Search for the cell housing the specified text and yield its [X, Y] center coordinate. 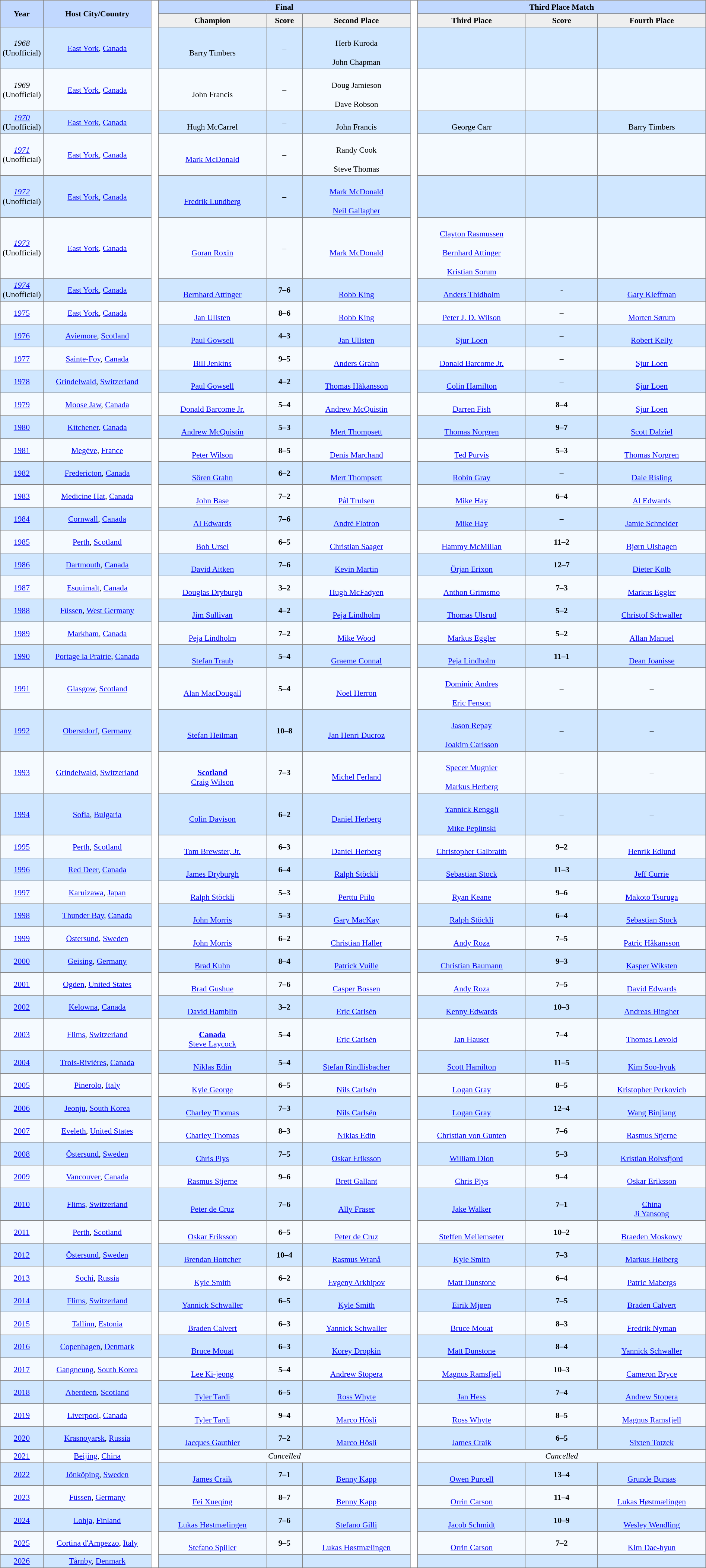
Patric Håkansson [652, 938]
Cornwall, Canada [97, 519]
Stefan Rindlisbacher [356, 1062]
1986 [22, 565]
Scott Hamilton [471, 1062]
12–4 [562, 1108]
2016 [22, 1346]
Brett Gallant [356, 1177]
Eveleth, United States [97, 1131]
2001 [22, 984]
1968 (Unofficial) [22, 48]
10–9 [562, 1520]
Dartmouth, Canada [97, 565]
Jan Hauser [471, 1034]
Graeme Connal [356, 656]
1980 [22, 427]
Denis Marchand [356, 450]
Rasmus Wranå [356, 1255]
Stefan Heilman [212, 730]
Pinerolo, Italy [97, 1085]
2019 [22, 1415]
2008 [22, 1154]
Brad Gushue [212, 984]
Christian Baumann [471, 961]
David Aitken [212, 565]
Robin Gray [471, 473]
Final [284, 7]
Kasper Wiksten [652, 961]
2020 [22, 1438]
Colin Hamilton [471, 382]
Füssen, Germany [97, 1497]
2000 [22, 961]
2014 [22, 1301]
Ogden, United States [97, 984]
Kim Soo-hyuk [652, 1062]
2005 [22, 1085]
1979 [22, 404]
1995 [22, 847]
1985 [22, 542]
Patric Mabergs [652, 1278]
Sainte-Foy, Canada [97, 358]
Casper Bossen [356, 984]
2024 [22, 1520]
Champion [212, 20]
Stefano Gilli [356, 1520]
Beijing, China [97, 1456]
Esquimalt, Canada [97, 587]
Aberdeen, Scotland [97, 1392]
Hammy McMillan [471, 542]
Third Place [471, 20]
1999 [22, 938]
André Flotron [356, 519]
Pål Trulsen [356, 496]
1981 [22, 450]
2023 [22, 1497]
Mike Wood [356, 633]
Tårnby, Denmark [97, 1561]
Red Deer, Canada [97, 870]
Thomas Ulsrud [471, 611]
Third Place Match [562, 7]
Christof Schwaller [652, 611]
Yannick RenggliMike Peplinski [471, 814]
Jeff Currie [652, 870]
2021 [22, 1456]
Randy CookSteve Thomas [356, 154]
Bjørn Ulshagen [652, 542]
Füssen, West Germany [97, 611]
Owen Purcell [471, 1474]
11–2 [562, 542]
2013 [22, 1278]
Wesley Wendling [652, 1520]
Jim Sullivan [212, 611]
Allan Manuel [652, 633]
Braeden Moskowy [652, 1232]
Trois-Rivières, Canada [97, 1062]
Second Place [356, 20]
Bill Jenkins [212, 358]
Glasgow, Scotland [97, 688]
Kim Dae-hyun [652, 1543]
Megève, France [97, 450]
1987 [22, 587]
Host City/Country [97, 14]
Ryan Keane [471, 892]
2012 [22, 1255]
Gangneung, South Korea [97, 1369]
Fredrik Nyman [652, 1323]
Krasnoyarsk, Russia [97, 1438]
Anders Grahn [356, 358]
1970 (Unofficial) [22, 122]
Bernhard Attinger [212, 290]
11–5 [562, 1062]
Vancouver, Canada [97, 1177]
2011 [22, 1232]
Thomas Håkansson [356, 382]
13–4 [562, 1474]
Karuizawa, Japan [97, 892]
Christian Haller [356, 938]
Mark McDonaldNeil Gallagher [356, 197]
1972 (Unofficial) [22, 197]
2018 [22, 1392]
2003 [22, 1034]
Jake Walker [471, 1204]
Herb Kuroda John Chapman [356, 48]
Markham, Canada [97, 633]
2022 [22, 1474]
Scott Dalziel [652, 427]
Bob Ursel [212, 542]
1977 [22, 358]
1984 [22, 519]
10–8 [284, 730]
1997 [22, 892]
Grunde Buraas [652, 1474]
Wang Binjiang [652, 1108]
1971 (Unofficial) [22, 154]
Dominic AndresEric Fenson [471, 688]
Jönköping, Sweden [97, 1474]
8–7 [284, 1497]
Jan Hess [471, 1392]
1969 (Unofficial) [22, 90]
1993 [22, 772]
Örjan Erixon [471, 565]
1983 [22, 496]
Cameron Bryce [652, 1369]
1996 [22, 870]
11–1 [562, 656]
2009 [22, 1177]
Thomas Løvold [652, 1034]
Ally Fraser [356, 1204]
Fei Xueqing [212, 1497]
Kristian Rolvsfjord [652, 1154]
Liverpool, Canada [97, 1415]
Brad Kuhn [212, 961]
Henrik Edlund [652, 847]
Darren Fish [471, 404]
Dieter Kolb [652, 565]
Kelowna, Canada [97, 1007]
Perttu Piilo [356, 892]
Cortina d'Ampezzo, Italy [97, 1543]
4–3 [284, 336]
12–7 [562, 565]
Aviemore, Scotland [97, 336]
Sofia, Bulgaria [97, 814]
Anthon Grimsmo [471, 587]
Brendan Bottcher [212, 1255]
Oberstdorf, Germany [97, 730]
Portage la Prairie, Canada [97, 656]
Sören Grahn [212, 473]
Peter J. D. Wilson [471, 313]
2004 [22, 1062]
Colin Davison [212, 814]
2010 [22, 1204]
Sixten Totzek [652, 1438]
William Dion [471, 1154]
1988 [22, 611]
Steffen Mellemseter [471, 1232]
1976 [22, 336]
11–3 [562, 870]
Christian von Gunten [471, 1131]
Copenhagen, Denmark [97, 1346]
Gary Kleffman [652, 290]
Kitchener, Canada [97, 427]
Hugh McCarrel [212, 122]
1990 [22, 656]
Kenny Edwards [471, 1007]
2017 [22, 1369]
1994 [22, 814]
Stefan Traub [212, 656]
Geising, Germany [97, 961]
Eirik Mjøen [471, 1301]
Jacques Gauthier [212, 1438]
James Dryburgh [212, 870]
Peter Wilson [212, 450]
CanadaSteve Laycock [212, 1034]
1975 [22, 313]
Lohja, Finland [97, 1520]
David Hamblin [212, 1007]
Christian Saager [356, 542]
Year [22, 14]
Ted Purvis [471, 450]
- [562, 290]
Clayton RasmussenBernhard AttingerKristian Sorum [471, 248]
1989 [22, 633]
Markus Høiberg [652, 1255]
Gary MacKay [356, 915]
Lee Ki-jeong [212, 1369]
1991 [22, 688]
2026 [22, 1561]
Moose Jaw, Canada [97, 404]
Doug JamiesonDave Robson [356, 90]
John Base [212, 496]
1998 [22, 915]
Medicine Hat, Canada [97, 496]
Kristopher Perkovich [652, 1085]
Christopher Galbraith [471, 847]
Andreas Hingher [652, 1007]
Kevin Martin [356, 565]
Specer MugnierMarkus Herberg [471, 772]
2002 [22, 1007]
Makoto Tsuruga [652, 892]
1992 [22, 730]
Anders Thidholm [471, 290]
Fredrik Lundberg [212, 197]
Sochi, Russia [97, 1278]
10–4 [284, 1255]
Fourth Place [652, 20]
9–2 [562, 847]
1982 [22, 473]
2025 [22, 1543]
Jacob Schmidt [471, 1520]
Jason RepayJoakim Carlsson [471, 730]
9–3 [562, 961]
2015 [22, 1323]
Jeonju, South Korea [97, 1108]
Hugh McFadyen [356, 587]
Dean Joanisse [652, 656]
Douglas Dryburgh [212, 587]
George Carr [471, 122]
Stefano Spiller [212, 1543]
Jan Henri Ducroz [356, 730]
ChinaJi Yansong [652, 1204]
1978 [22, 382]
1974 (Unofficial) [22, 290]
David Edwards [652, 984]
Kyle George [212, 1085]
Alan MacDougall [212, 688]
10–2 [562, 1232]
9–7 [562, 427]
1973 (Unofficial) [22, 248]
Evgeny Arkhipov [356, 1278]
2007 [22, 1131]
Tallinn, Estonia [97, 1323]
Tom Brewster, Jr. [212, 847]
Goran Roxin [212, 248]
Robert Kelly [652, 336]
Michel Ferland [356, 772]
ScotlandCraig Wilson [212, 772]
Dale Risling [652, 473]
Noel Herron [356, 688]
Morten Sørum [652, 313]
Jamie Schneider [652, 519]
8–6 [284, 313]
2006 [22, 1108]
11–4 [562, 1497]
Patrick Vuille [356, 961]
Fredericton, Canada [97, 473]
Korey Dropkin [356, 1346]
Thunder Bay, Canada [97, 915]
